Find where the given text appears and provide that cell's center as [X, Y] coordinate. 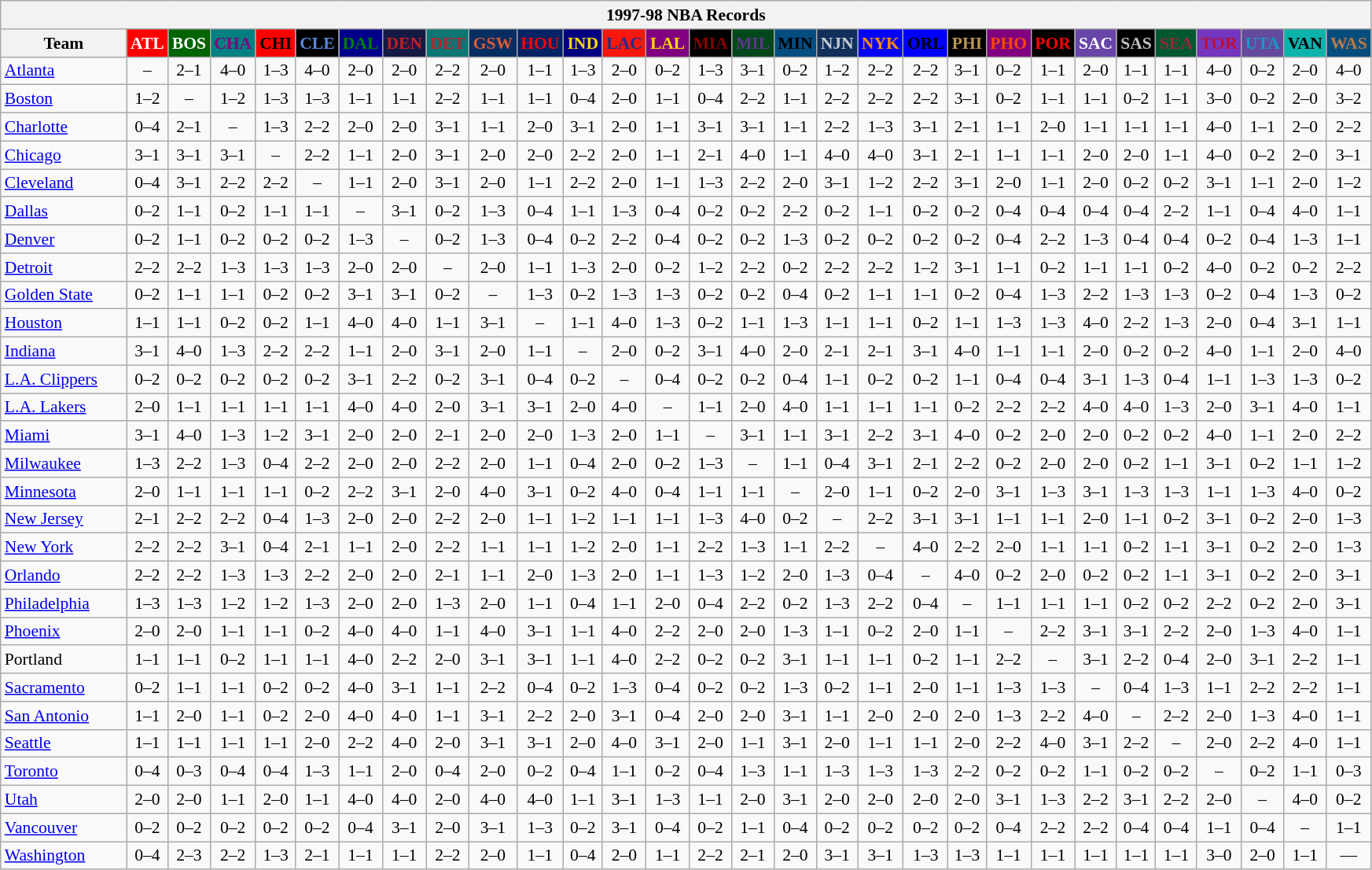
Golden State [64, 295]
3–2 [1349, 99]
ORL [926, 43]
Boston [64, 99]
Toronto [64, 772]
POR [1053, 43]
PHO [1008, 43]
CLE [318, 43]
MIN [795, 43]
DAL [361, 43]
Portland [64, 660]
Phoenix [64, 632]
Chicago [64, 155]
Dallas [64, 212]
ATL [148, 43]
Utah [64, 800]
Miami [64, 436]
Detroit [64, 267]
MIA [710, 43]
IND [583, 43]
Orlando [64, 576]
Philadelphia [64, 603]
Washington [64, 856]
Atlanta [64, 71]
BOS [189, 43]
TOR [1219, 43]
New Jersey [64, 519]
VAN [1305, 43]
Houston [64, 323]
San Antonio [64, 716]
WAS [1349, 43]
NJN [837, 43]
Milwaukee [64, 463]
LAC [624, 43]
Sacramento [64, 688]
UTA [1263, 43]
LAL [668, 43]
Minnesota [64, 492]
— [1349, 856]
Team [64, 43]
Denver [64, 239]
MIL [753, 43]
Seattle [64, 743]
L.A. Lakers [64, 407]
Indiana [64, 352]
NYK [881, 43]
2–3 [189, 856]
SAC [1096, 43]
Charlotte [64, 127]
Cleveland [64, 183]
SAS [1136, 43]
1997-98 NBA Records [686, 15]
HOU [539, 43]
CHA [233, 43]
DET [448, 43]
GSW [494, 43]
PHI [967, 43]
SEA [1176, 43]
Vancouver [64, 828]
CHI [275, 43]
DEN [404, 43]
L.A. Clippers [64, 379]
New York [64, 547]
